Search for the cell housing the specified text and yield its [X, Y] center coordinate. 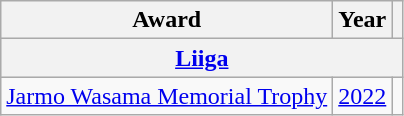
Year [362, 20]
Liiga [202, 58]
Jarmo Wasama Memorial Trophy [167, 96]
2022 [362, 96]
Award [167, 20]
